Determine the [x, y] coordinate at the center of the cell enclosing the given text.  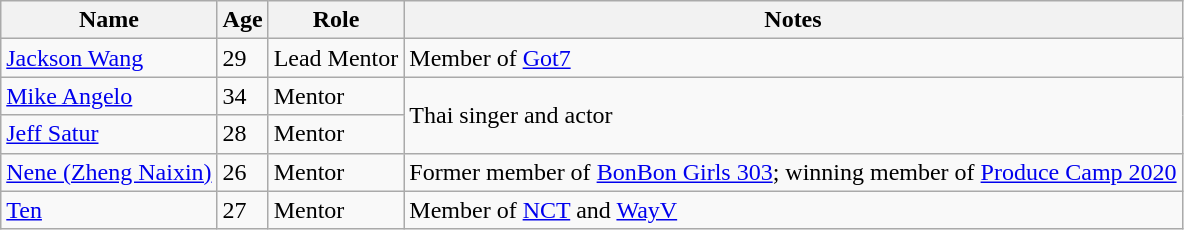
26 [242, 172]
Jeff Satur [109, 134]
Member of NCT and WayV [793, 210]
Ten [109, 210]
Former member of BonBon Girls 303; winning member of Produce Camp 2020 [793, 172]
Nene (Zheng Naixin) [109, 172]
34 [242, 96]
Jackson Wang [109, 58]
27 [242, 210]
Thai singer and actor [793, 115]
28 [242, 134]
Member of Got7 [793, 58]
Role [336, 20]
29 [242, 58]
Name [109, 20]
Age [242, 20]
Lead Mentor [336, 58]
Notes [793, 20]
Mike Angelo [109, 96]
